Detect which cell encompasses the target text, then output its [X, Y] center coordinate. 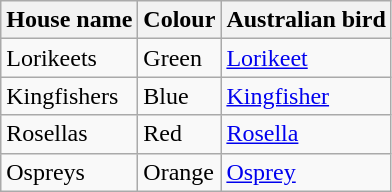
Rosellas [70, 134]
Australian bird [306, 20]
Orange [180, 172]
Ospreys [70, 172]
Red [180, 134]
Kingfisher [306, 96]
Kingfishers [70, 96]
Osprey [306, 172]
Rosella [306, 134]
Lorikeet [306, 58]
Green [180, 58]
Lorikeets [70, 58]
Colour [180, 20]
Blue [180, 96]
House name [70, 20]
